For the text-containing cell, return its midpoint in (x, y) coordinate format. 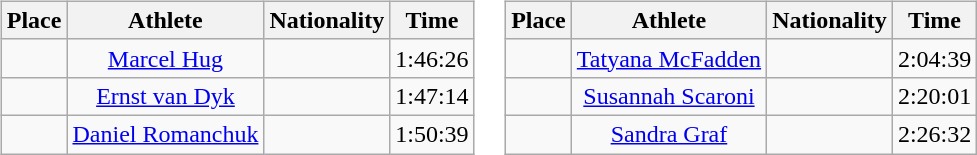
2:20:01 (934, 96)
1:47:14 (432, 96)
1:50:39 (432, 134)
1:46:26 (432, 58)
2:04:39 (934, 58)
Tatyana McFadden (668, 58)
Marcel Hug (166, 58)
Daniel Romanchuk (166, 134)
Sandra Graf (668, 134)
2:26:32 (934, 134)
Susannah Scaroni (668, 96)
Ernst van Dyk (166, 96)
